From the cell containing the given text, extract its center point as [x, y] coordinate. 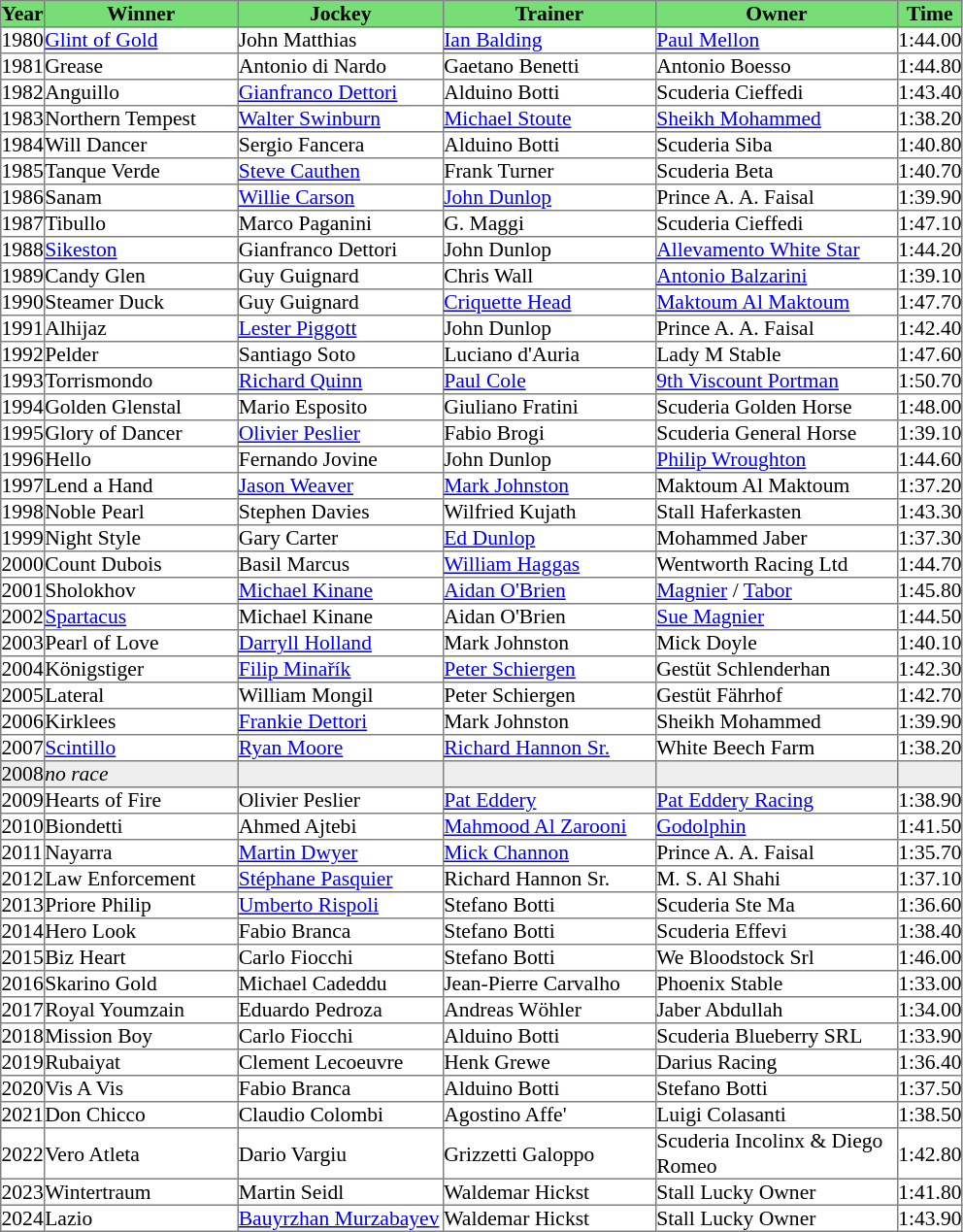
Pat Eddery [549, 800]
1:42.70 [930, 695]
Rubaiyat [141, 1062]
Clement Lecoeuvre [341, 1062]
Grease [141, 66]
Frankie Dettori [341, 722]
2006 [23, 722]
1:47.70 [930, 303]
1:38.90 [930, 800]
Eduardo Pedroza [341, 1010]
1:40.70 [930, 171]
1:37.50 [930, 1089]
Count Dubois [141, 565]
Tanque Verde [141, 171]
Stall Haferkasten [777, 513]
Time [930, 14]
Andreas Wöhler [549, 1010]
2010 [23, 827]
Giuliano Fratini [549, 408]
2017 [23, 1010]
1992 [23, 355]
2014 [23, 932]
Sergio Fancera [341, 146]
Jason Weaver [341, 485]
Law Enforcement [141, 880]
Lend a Hand [141, 485]
1:38.50 [930, 1115]
Vero Atleta [141, 1153]
Will Dancer [141, 146]
1995 [23, 433]
Antonio Balzarini [777, 276]
Fabio Brogi [549, 433]
Glory of Dancer [141, 433]
2018 [23, 1037]
Wentworth Racing Ltd [777, 565]
1:36.60 [930, 905]
Pat Eddery Racing [777, 800]
2015 [23, 957]
Kirklees [141, 722]
Phoenix Stable [777, 984]
Luciano d'Auria [549, 355]
Skarino Gold [141, 984]
Wintertraum [141, 1192]
1:44.60 [930, 460]
Paul Mellon [777, 41]
Mahmood Al Zarooni [549, 827]
Basil Marcus [341, 565]
2012 [23, 880]
Umberto Rispoli [341, 905]
Mick Channon [549, 852]
Lester Piggott [341, 328]
Darryll Holland [341, 643]
Northern Tempest [141, 118]
Sholokhov [141, 590]
Hero Look [141, 932]
Mick Doyle [777, 643]
Stephen Davies [341, 513]
1:42.80 [930, 1153]
Stéphane Pasquier [341, 880]
Walter Swinburn [341, 118]
1:44.00 [930, 41]
Scuderia Golden Horse [777, 408]
Glint of Gold [141, 41]
Noble Pearl [141, 513]
1:43.40 [930, 93]
2005 [23, 695]
Agostino Affe' [549, 1115]
Godolphin [777, 827]
1985 [23, 171]
Antonio di Nardo [341, 66]
1:42.40 [930, 328]
1:47.10 [930, 223]
John Matthias [341, 41]
Richard Quinn [341, 381]
Mario Esposito [341, 408]
Gestüt Schlenderhan [777, 670]
1:41.80 [930, 1192]
no race [141, 775]
Ian Balding [549, 41]
1997 [23, 485]
Spartacus [141, 617]
1:47.60 [930, 355]
Vis A Vis [141, 1089]
Gaetano Benetti [549, 66]
Santiago Soto [341, 355]
1:43.30 [930, 513]
Scuderia Blueberry SRL [777, 1037]
Filip Minařík [341, 670]
Year [23, 14]
Michael Stoute [549, 118]
Philip Wroughton [777, 460]
Lady M Stable [777, 355]
Hearts of Fire [141, 800]
2003 [23, 643]
2000 [23, 565]
1987 [23, 223]
1:44.80 [930, 66]
Priore Philip [141, 905]
Gestüt Fährhof [777, 695]
1:36.40 [930, 1062]
2020 [23, 1089]
2021 [23, 1115]
Bauyrzhan Murzabayev [341, 1217]
Ahmed Ajtebi [341, 827]
1:42.30 [930, 670]
2001 [23, 590]
2002 [23, 617]
1:48.00 [930, 408]
Scuderia Effevi [777, 932]
Steamer Duck [141, 303]
Marco Paganini [341, 223]
Winner [141, 14]
Darius Racing [777, 1062]
1:37.10 [930, 880]
Paul Cole [549, 381]
Martin Dwyer [341, 852]
Criquette Head [549, 303]
1993 [23, 381]
Allevamento White Star [777, 250]
Steve Cauthen [341, 171]
Torrismondo [141, 381]
1:44.70 [930, 565]
1982 [23, 93]
Scuderia Beta [777, 171]
1:33.00 [930, 984]
1994 [23, 408]
We Bloodstock Srl [777, 957]
2013 [23, 905]
M. S. Al Shahi [777, 880]
1990 [23, 303]
Ryan Moore [341, 748]
2007 [23, 748]
Wilfried Kujath [549, 513]
Fernando Jovine [341, 460]
Ed Dunlop [549, 538]
2023 [23, 1192]
Mission Boy [141, 1037]
Mohammed Jaber [777, 538]
1981 [23, 66]
Grizzetti Galoppo [549, 1153]
William Haggas [549, 565]
Trainer [549, 14]
1:40.80 [930, 146]
Michael Cadeddu [341, 984]
Scuderia Siba [777, 146]
1999 [23, 538]
White Beech Farm [777, 748]
Golden Glenstal [141, 408]
Magnier / Tabor [777, 590]
Königstiger [141, 670]
2024 [23, 1217]
2009 [23, 800]
Sanam [141, 198]
2008 [23, 775]
Luigi Colasanti [777, 1115]
1:43.90 [930, 1217]
1:44.20 [930, 250]
2004 [23, 670]
Owner [777, 14]
William Mongil [341, 695]
G. Maggi [549, 223]
1989 [23, 276]
2022 [23, 1153]
Royal Youmzain [141, 1010]
1980 [23, 41]
Chris Wall [549, 276]
Hello [141, 460]
1:45.80 [930, 590]
1:33.90 [930, 1037]
Pelder [141, 355]
1988 [23, 250]
1:38.40 [930, 932]
Night Style [141, 538]
Don Chicco [141, 1115]
2019 [23, 1062]
Jaber Abdullah [777, 1010]
Dario Vargiu [341, 1153]
Scuderia Incolinx & Diego Romeo [777, 1153]
1996 [23, 460]
Gary Carter [341, 538]
Jean-Pierre Carvalho [549, 984]
Lazio [141, 1217]
Tibullo [141, 223]
Alhijaz [141, 328]
1:34.00 [930, 1010]
1:35.70 [930, 852]
Frank Turner [549, 171]
Nayarra [141, 852]
2016 [23, 984]
Scuderia General Horse [777, 433]
2011 [23, 852]
9th Viscount Portman [777, 381]
Candy Glen [141, 276]
Sue Magnier [777, 617]
Biondetti [141, 827]
Scintillo [141, 748]
Scuderia Ste Ma [777, 905]
Lateral [141, 695]
1983 [23, 118]
1:50.70 [930, 381]
1:37.20 [930, 485]
1:41.50 [930, 827]
Martin Seidl [341, 1192]
1986 [23, 198]
Henk Grewe [549, 1062]
Pearl of Love [141, 643]
Antonio Boesso [777, 66]
Sikeston [141, 250]
Willie Carson [341, 198]
1998 [23, 513]
1:46.00 [930, 957]
Jockey [341, 14]
Claudio Colombi [341, 1115]
1991 [23, 328]
1:44.50 [930, 617]
1:40.10 [930, 643]
1:37.30 [930, 538]
Anguillo [141, 93]
Biz Heart [141, 957]
1984 [23, 146]
